Scan for the cell matching the given text and deliver its (x, y) coordinate at center. 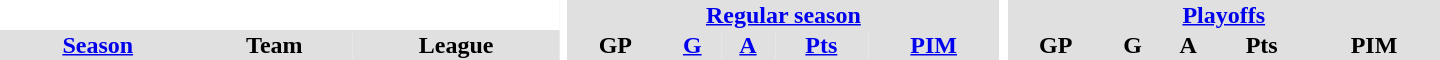
Playoffs (1224, 15)
Regular season (783, 15)
Team (274, 45)
Season (98, 45)
League (456, 45)
